Find where the given text appears and provide that cell's center as (x, y) coordinate. 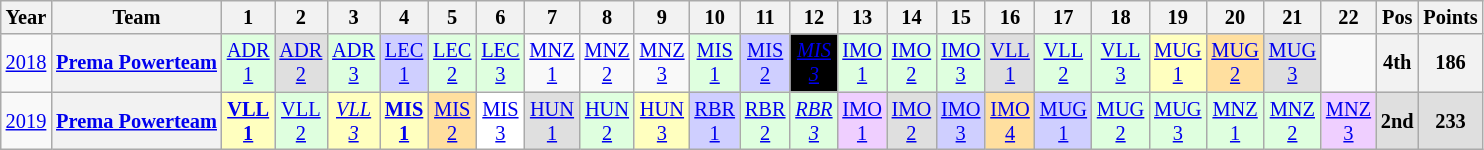
ADR3 (354, 63)
5 (452, 17)
1 (248, 17)
16 (1010, 17)
4 (404, 17)
11 (765, 17)
RBR2 (765, 121)
HUN3 (662, 121)
18 (1120, 17)
Points (1450, 17)
3 (354, 17)
RBR3 (814, 121)
RBR1 (714, 121)
ADR1 (248, 63)
15 (960, 17)
21 (1292, 17)
13 (862, 17)
HUN2 (606, 121)
LEC3 (500, 63)
Year (26, 17)
186 (1450, 63)
2nd (1398, 121)
7 (552, 17)
22 (1348, 17)
17 (1064, 17)
9 (662, 17)
233 (1450, 121)
19 (1178, 17)
12 (814, 17)
LEC2 (452, 63)
10 (714, 17)
ADR2 (302, 63)
Team (136, 17)
LEC1 (404, 63)
8 (606, 17)
6 (500, 17)
14 (912, 17)
IMO4 (1010, 121)
Pos (1398, 17)
2 (302, 17)
20 (1234, 17)
2019 (26, 121)
HUN1 (552, 121)
4th (1398, 63)
2018 (26, 63)
